Return [x, y] of the center of cell containing provided text 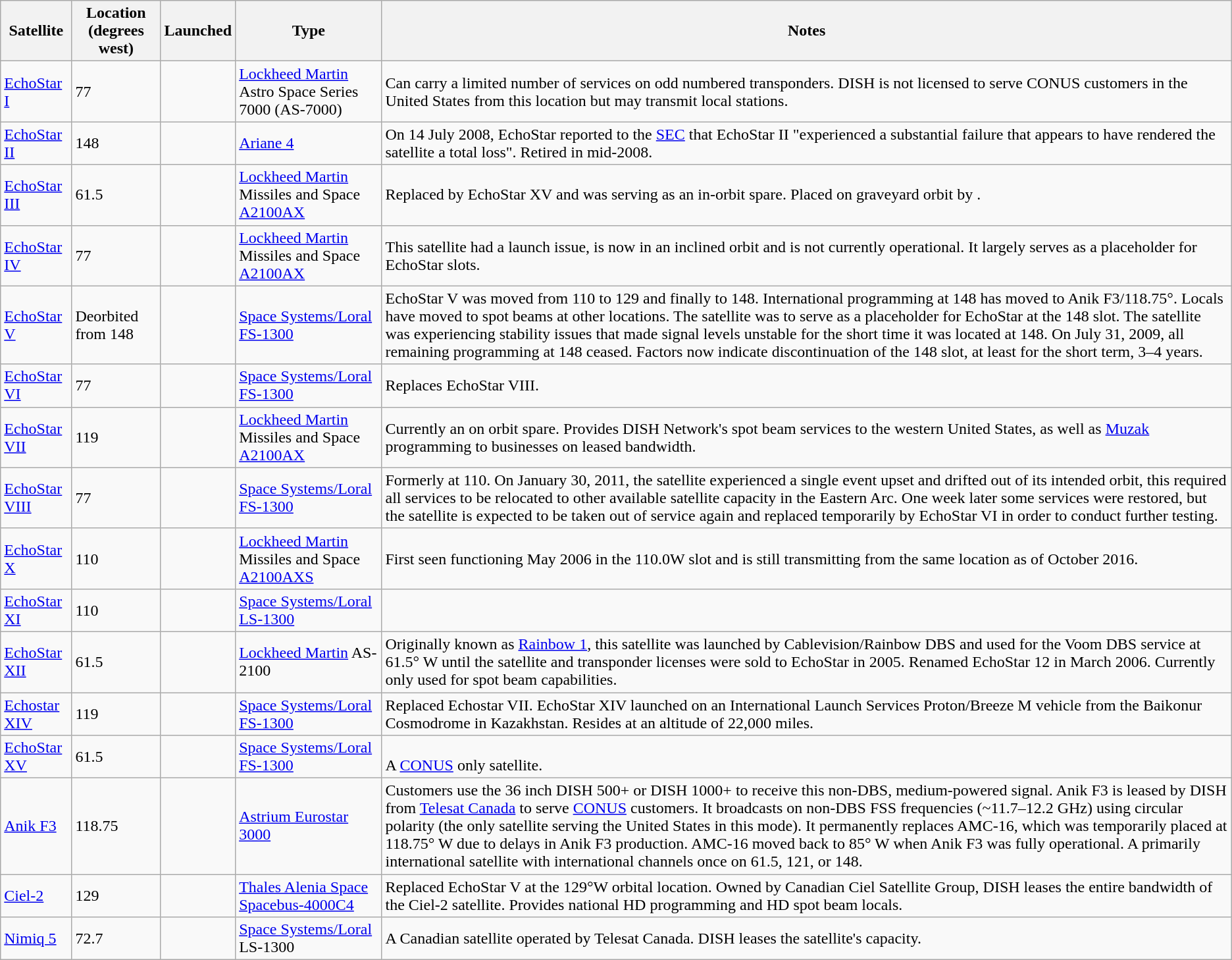
148 [116, 144]
EchoStar VIII [36, 498]
Location (degrees west) [116, 31]
Lockheed Martin Astro Space Series 7000 (AS-7000) [309, 92]
EchoStar V [36, 325]
Lockheed Martin AS-2100 [309, 662]
Type [309, 31]
A Canadian satellite operated by Telesat Canada. DISH leases the satellite's capacity. [807, 939]
EchoStar III [36, 195]
118.75 [116, 826]
129 [116, 895]
Deorbited from 148 [116, 325]
72.7 [116, 939]
EchoStar I [36, 92]
Lockheed Martin Missiles and Space A2100AXS [309, 558]
Ciel-2 [36, 895]
Replaced by EchoStar XV and was serving as an in-orbit spare. Placed on graveyard orbit by . [807, 195]
EchoStar VI [36, 386]
EchoStar II [36, 144]
First seen functioning May 2006 in the 110.0W slot and is still transmitting from the same location as of October 2016. [807, 558]
EchoStar XII [36, 662]
EchoStar XI [36, 610]
Launched [198, 31]
EchoStar VII [36, 437]
Notes [807, 31]
Echostar XIV [36, 714]
Thales Alenia Space Spacebus-4000C4 [309, 895]
Anik F3 [36, 826]
EchoStar XV [36, 757]
Satellite [36, 31]
EchoStar X [36, 558]
A CONUS only satellite. [807, 757]
Replaces EchoStar VIII. [807, 386]
Astrium Eurostar 3000 [309, 826]
Nimiq 5 [36, 939]
Ariane 4 [309, 144]
EchoStar IV [36, 255]
